Locate the cell with the specified text and output its [x, y] center coordinate. 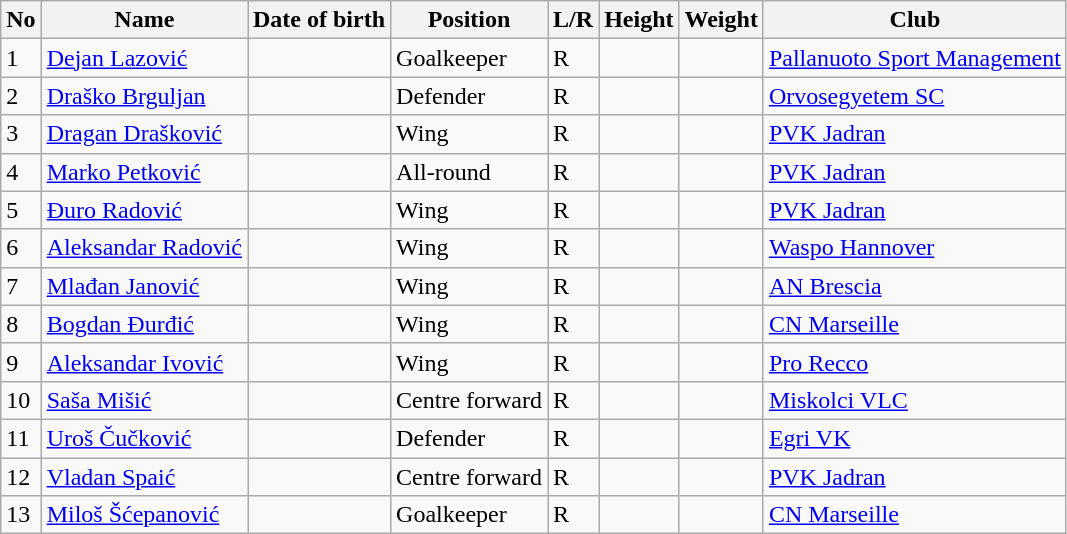
11 [21, 438]
5 [21, 210]
1 [21, 58]
3 [21, 134]
4 [21, 172]
Dragan Drašković [144, 134]
Orvosegyetem SC [914, 96]
Vladan Spaić [144, 477]
Marko Petković [144, 172]
Miskolci VLC [914, 400]
Uroš Čučković [144, 438]
9 [21, 362]
Waspo Hannover [914, 248]
2 [21, 96]
Đuro Radović [144, 210]
L/R [574, 20]
Date of birth [320, 20]
Bogdan Đurđić [144, 324]
Pro Recco [914, 362]
Position [470, 20]
Dejan Lazović [144, 58]
Saša Mišić [144, 400]
6 [21, 248]
Club [914, 20]
Mlađan Janović [144, 286]
10 [21, 400]
Height [639, 20]
No [21, 20]
12 [21, 477]
Aleksandar Radović [144, 248]
AN Brescia [914, 286]
7 [21, 286]
Pallanuoto Sport Management [914, 58]
All-round [470, 172]
Aleksandar Ivović [144, 362]
Weight [721, 20]
Name [144, 20]
13 [21, 515]
8 [21, 324]
Egri VK [914, 438]
Miloš Šćepanović [144, 515]
Draško Brguljan [144, 96]
